Locate the cell with the specified text and output its [X, Y] center coordinate. 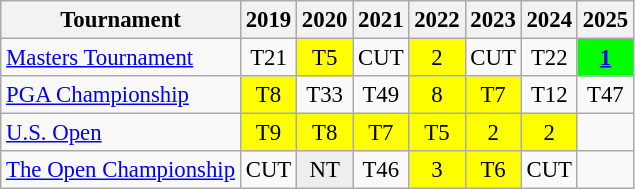
The Open Championship [121, 170]
Masters Tournament [121, 58]
PGA Championship [121, 95]
2021 [381, 20]
2020 [325, 20]
T9 [268, 133]
T21 [268, 58]
T12 [549, 95]
U.S. Open [121, 133]
2019 [268, 20]
T33 [325, 95]
8 [437, 95]
NT [325, 170]
Tournament [121, 20]
2023 [493, 20]
2024 [549, 20]
1 [605, 58]
T6 [493, 170]
2022 [437, 20]
T47 [605, 95]
T46 [381, 170]
2025 [605, 20]
T22 [549, 58]
T49 [381, 95]
3 [437, 170]
